Identify which cell holds the provided text, then report its (X, Y) central coordinate. 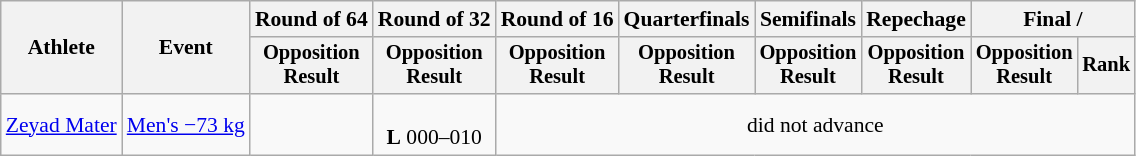
Zeyad Mater (62, 124)
Final / (1053, 19)
Event (186, 48)
Athlete (62, 48)
Repechage (916, 19)
Rank (1106, 66)
Round of 16 (558, 19)
Round of 64 (312, 19)
did not advance (816, 124)
Round of 32 (434, 19)
L 000–010 (434, 124)
Quarterfinals (687, 19)
Men's −73 kg (186, 124)
Semifinals (808, 19)
